Identify which cell holds the provided text, then report its (X, Y) central coordinate. 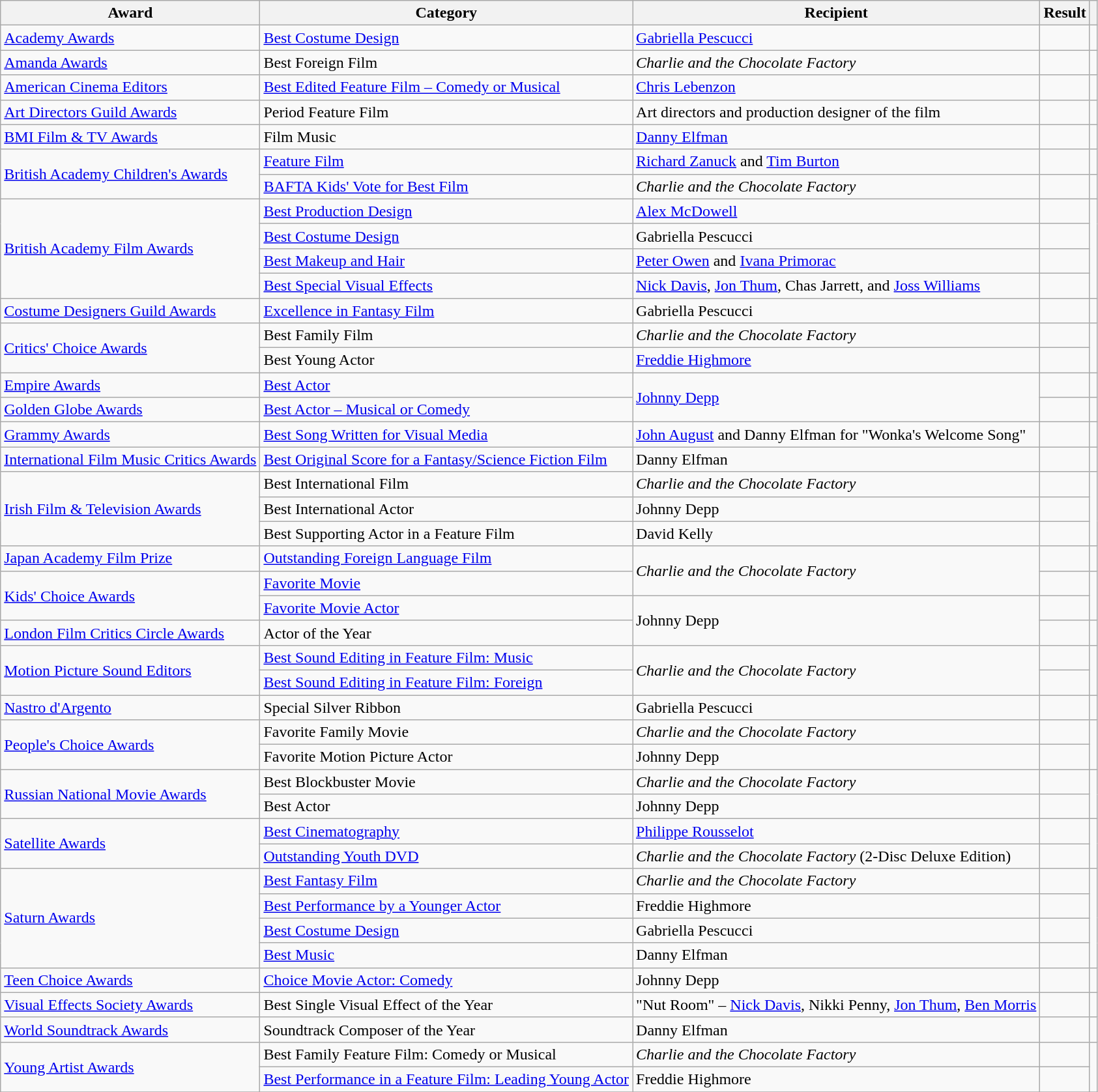
Favorite Motion Picture Actor (446, 757)
Best Original Score for a Fantasy/Science Fiction Film (446, 459)
Best Blockbuster Movie (446, 782)
Best Foreign Film (446, 63)
Best Production Design (446, 211)
Best Sound Editing in Feature Film: Music (446, 657)
Result (1065, 13)
Empire Awards (130, 385)
Satellite Awards (130, 844)
Best Edited Feature Film – Comedy or Musical (446, 87)
Best Actor – Musical or Comedy (446, 410)
British Academy Film Awards (130, 248)
Teen Choice Awards (130, 980)
Kids' Choice Awards (130, 596)
Choice Movie Actor: Comedy (446, 980)
Saturn Awards (130, 918)
Best Special Visual Effects (446, 285)
Best Family Film (446, 336)
Chris Lebenzon (837, 87)
BMI Film & TV Awards (130, 137)
Excellence in Fantasy Film (446, 311)
Favorite Movie Actor (446, 608)
Outstanding Youth DVD (446, 856)
Alex McDowell (837, 211)
Award (130, 13)
Russian National Movie Awards (130, 794)
Philippe Rousselot (837, 831)
Best International Film (446, 484)
Grammy Awards (130, 435)
Golden Globe Awards (130, 410)
Charlie and the Chocolate Factory (2-Disc Deluxe Edition) (837, 856)
John August and Danny Elfman for "Wonka's Welcome Song" (837, 435)
Nastro d'Argento (130, 707)
Period Feature Film (446, 112)
London Film Critics Circle Awards (130, 633)
Best Song Written for Visual Media (446, 435)
Best Makeup and Hair (446, 261)
Academy Awards (130, 38)
Best Family Feature Film: Comedy or Musical (446, 1054)
Costume Designers Guild Awards (130, 311)
Critics' Choice Awards (130, 348)
British Academy Children's Awards (130, 174)
Motion Picture Sound Editors (130, 670)
Amanda Awards (130, 63)
Outstanding Foreign Language Film (446, 558)
Best Performance in a Feature Film: Leading Young Actor (446, 1079)
Best Young Actor (446, 360)
David Kelly (837, 534)
Nick Davis, Jon Thum, Chas Jarrett, and Joss Williams (837, 285)
Recipient (837, 13)
American Cinema Editors (130, 87)
Best Music (446, 955)
Art Directors Guild Awards (130, 112)
Best Performance by a Younger Actor (446, 906)
Category (446, 13)
World Soundtrack Awards (130, 1029)
Special Silver Ribbon (446, 707)
"Nut Room" – Nick Davis, Nikki Penny, Jon Thum, Ben Morris (837, 1005)
Best Single Visual Effect of the Year (446, 1005)
Best Supporting Actor in a Feature Film (446, 534)
Best Sound Editing in Feature Film: Foreign (446, 682)
Best International Actor (446, 509)
Peter Owen and Ivana Primorac (837, 261)
Japan Academy Film Prize (130, 558)
Richard Zanuck and Tim Burton (837, 162)
Feature Film (446, 162)
People's Choice Awards (130, 745)
Visual Effects Society Awards (130, 1005)
Best Cinematography (446, 831)
Favorite Movie (446, 583)
Favorite Family Movie (446, 732)
Young Artist Awards (130, 1067)
Actor of the Year (446, 633)
International Film Music Critics Awards (130, 459)
Film Music (446, 137)
Best Fantasy Film (446, 881)
BAFTA Kids' Vote for Best Film (446, 186)
Soundtrack Composer of the Year (446, 1029)
Irish Film & Television Awards (130, 509)
Art directors and production designer of the film (837, 112)
